Provide the [X, Y] coordinate of the cell's center where the given text is located.  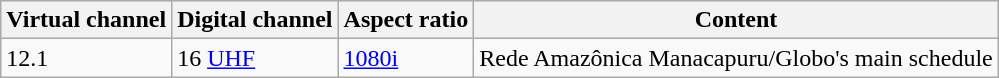
Rede Amazônica Manacapuru/Globo's main schedule [736, 58]
12.1 [86, 58]
16 UHF [255, 58]
1080i [406, 58]
Content [736, 20]
Digital channel [255, 20]
Aspect ratio [406, 20]
Virtual channel [86, 20]
